Pinpoint the cell where the given text exists, returning its [x, y] midpoint coordinate. 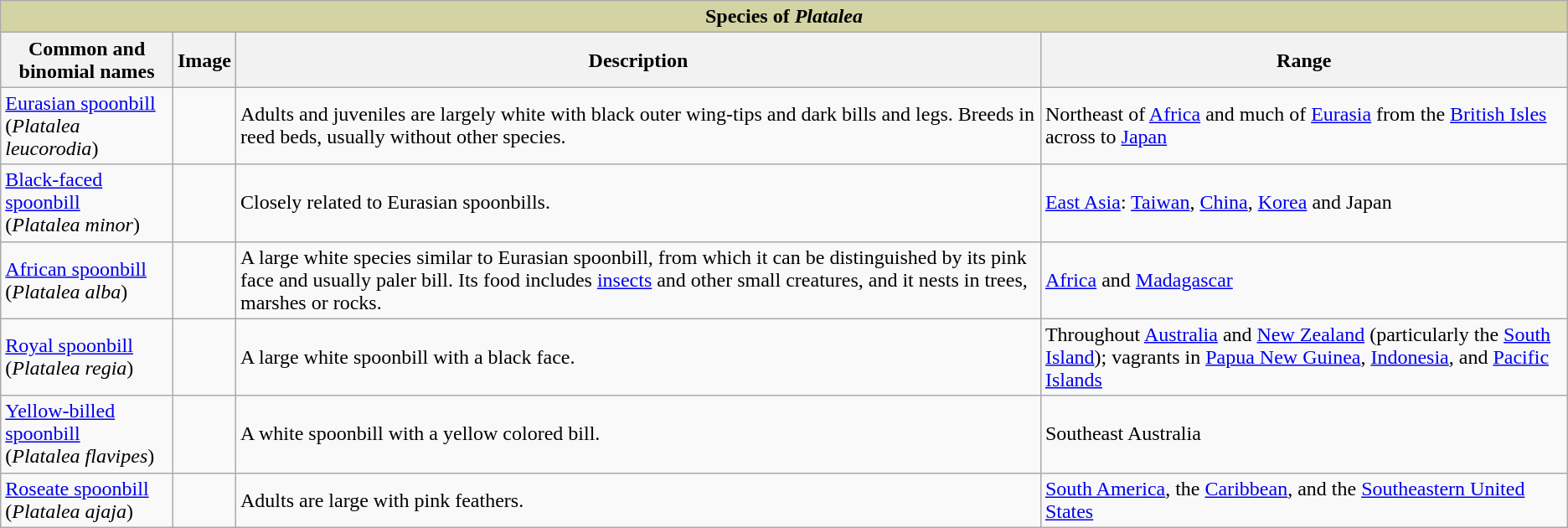
Eurasian spoonbill(Platalea leucorodia) [87, 126]
Southeast Australia [1303, 434]
Common and binomial names [87, 60]
Black-faced spoonbill(Platalea minor) [87, 203]
Range [1303, 60]
Description [638, 60]
Image [204, 60]
Adults and juveniles are largely white with black outer wing-tips and dark bills and legs. Breeds in reed beds, usually without other species. [638, 126]
A white spoonbill with a yellow colored bill. [638, 434]
South America, the Caribbean, and the Southeastern United States [1303, 500]
Throughout Australia and New Zealand (particularly the South Island); vagrants in Papua New Guinea, Indonesia, and Pacific Islands [1303, 357]
A large white spoonbill with a black face. [638, 357]
Closely related to Eurasian spoonbills. [638, 203]
Royal spoonbill(Platalea regia) [87, 357]
Species of Platalea [784, 17]
Northeast of Africa and much of Eurasia from the British Isles across to Japan [1303, 126]
Africa and Madagascar [1303, 280]
Roseate spoonbill(Platalea ajaja) [87, 500]
East Asia: Taiwan, China, Korea and Japan [1303, 203]
Yellow-billed spoonbill(Platalea flavipes) [87, 434]
Adults are large with pink feathers. [638, 500]
African spoonbill(Platalea alba) [87, 280]
